From the cell containing the given text, extract its center point as (X, Y) coordinate. 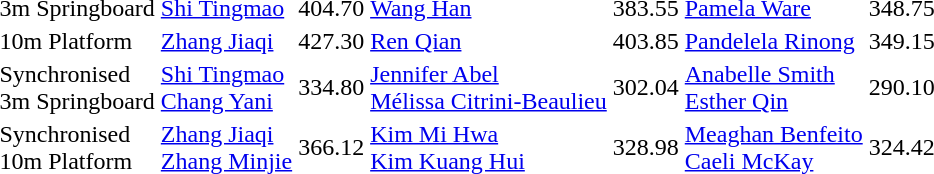
Shi TingmaoChang Yani (226, 88)
427.30 (332, 41)
Zhang Jiaqi (226, 41)
Pandelela Rinong (774, 41)
Jennifer AbelMélissa Citrini-Beaulieu (489, 88)
302.04 (646, 88)
334.80 (332, 88)
Anabelle SmithEsther Qin (774, 88)
Ren Qian (489, 41)
403.85 (646, 41)
